Identify which cell holds the provided text, then report its (x, y) central coordinate. 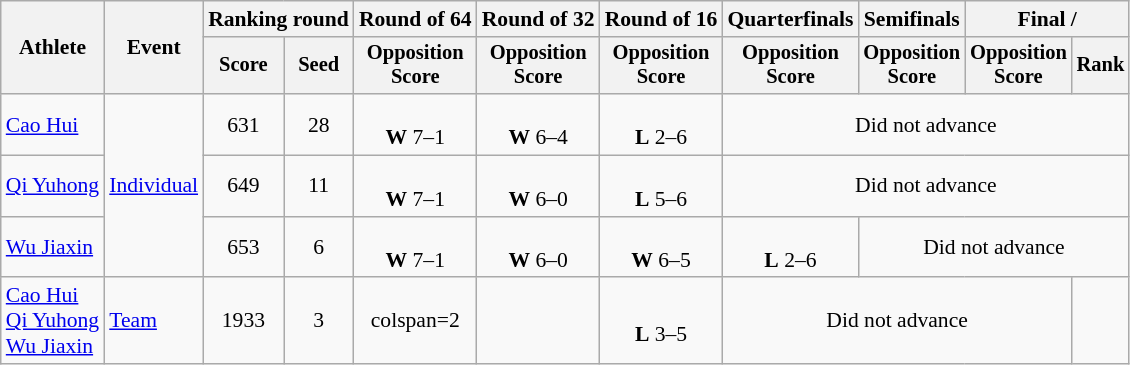
Athlete (52, 48)
Seed (319, 66)
Cao HuiQi YuhongWu Jiaxin (52, 322)
Ranking round (278, 19)
Rank (1101, 66)
649 (244, 186)
1933 (244, 322)
Score (244, 66)
colspan=2 (416, 322)
6 (319, 248)
Individual (154, 186)
Wu Jiaxin (52, 248)
Quarterfinals (790, 19)
Final / (1047, 19)
W 6–4 (538, 124)
631 (244, 124)
W 6–5 (662, 248)
28 (319, 124)
Round of 16 (662, 19)
Semifinals (912, 19)
653 (244, 248)
Cao Hui (52, 124)
Round of 32 (538, 19)
Round of 64 (416, 19)
Qi Yuhong (52, 186)
Event (154, 48)
3 (319, 322)
11 (319, 186)
L 5–6 (662, 186)
Team (154, 322)
L 3–5 (662, 322)
